Determine the [X, Y] coordinate at the center of the cell enclosing the given text.  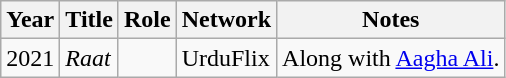
Notes [391, 20]
Along with Aagha Ali. [391, 58]
Role [147, 20]
UrduFlix [226, 58]
Network [226, 20]
Title [90, 20]
Year [30, 20]
Raat [90, 58]
2021 [30, 58]
